Determine the (x, y) coordinate at the center of the cell enclosing the given text.  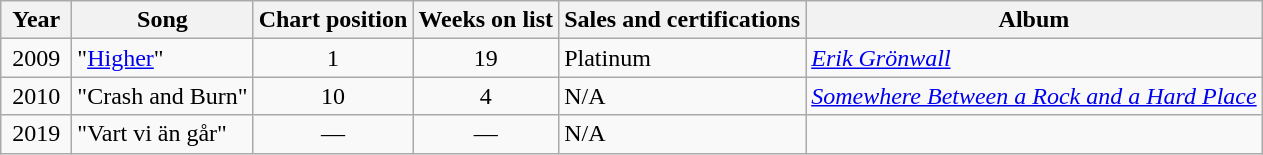
Year (36, 20)
2010 (36, 96)
2019 (36, 134)
Erik Grönwall (1034, 58)
4 (486, 96)
"Higher" (162, 58)
19 (486, 58)
Album (1034, 20)
"Crash and Burn" (162, 96)
2009 (36, 58)
Sales and certifications (682, 20)
Chart position (333, 20)
Song (162, 20)
Weeks on list (486, 20)
Platinum (682, 58)
"Vart vi än går" (162, 134)
10 (333, 96)
Somewhere Between a Rock and a Hard Place (1034, 96)
1 (333, 58)
